Return [x, y] of the center of cell containing provided text 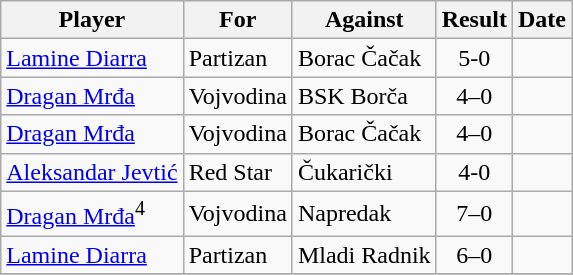
6–0 [474, 255]
BSK Borča [364, 96]
5-0 [474, 58]
For [238, 20]
7–0 [474, 214]
4-0 [474, 172]
Against [364, 20]
Mladi Radnik [364, 255]
Aleksandar Jevtić [92, 172]
Čukarički [364, 172]
Red Star [238, 172]
Date [542, 20]
Player [92, 20]
Dragan Mrđa4 [92, 214]
Napredak [364, 214]
Result [474, 20]
